Return [x, y] of the center of cell containing provided text 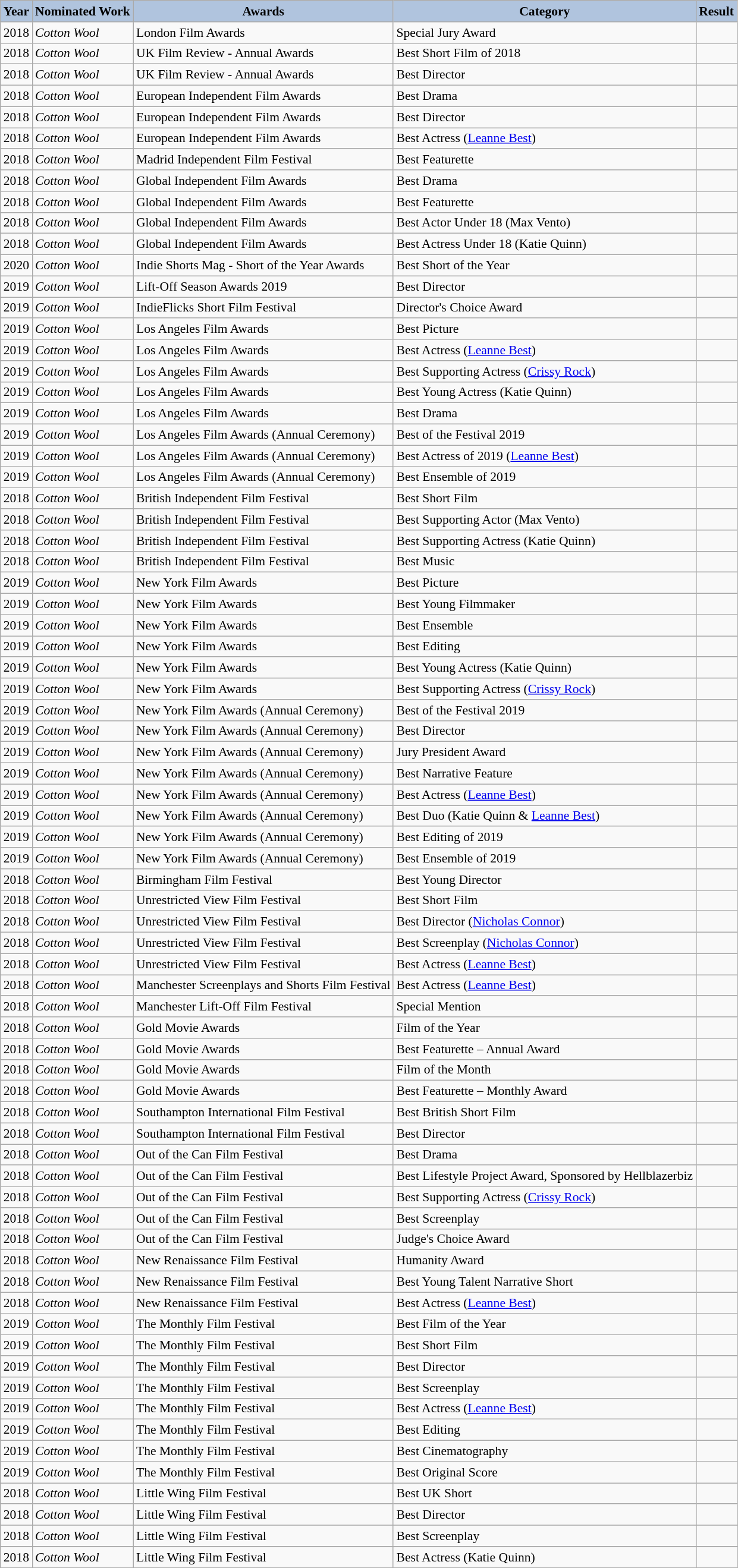
Best Director (Nicholas Connor) [545, 922]
Nominated Work [83, 11]
Best Screenplay (Nicholas Connor) [545, 943]
Result [716, 11]
Best Featurette – Annual Award [545, 1049]
Best Young Filmmaker [545, 604]
Best Young Director [545, 880]
Best Cinematography [545, 1451]
Special Jury Award [545, 33]
Film of the Year [545, 1028]
Best Supporting Actress (Katie Quinn) [545, 541]
Jury President Award [545, 752]
Best Actress of 2019 (Leanne Best) [545, 456]
Best British Short Film [545, 1113]
Best Duo (Katie Quinn & Leanne Best) [545, 816]
Manchester Screenplays and Shorts Film Festival [263, 985]
Birmingham Film Festival [263, 880]
Director's Choice Award [545, 308]
Best Actress (Katie Quinn) [545, 1557]
Year [17, 11]
Best Film of the Year [545, 1324]
Best Featurette – Monthly Award [545, 1091]
Indie Shorts Mag - Short of the Year Awards [263, 266]
Best Actress Under 18 (Katie Quinn) [545, 244]
Special Mention [545, 1007]
Best Short of the Year [545, 266]
Madrid Independent Film Festival [263, 160]
Best Editing of 2019 [545, 837]
Best Narrative Feature [545, 774]
Lift-Off Season Awards 2019 [263, 286]
IndieFlicks Short Film Festival [263, 308]
Best UK Short [545, 1494]
Category [545, 11]
Best Ensemble [545, 625]
Manchester Lift-Off Film Festival [263, 1007]
Humanity Award [545, 1261]
Best Young Talent Narrative Short [545, 1282]
2020 [17, 266]
Best Original Score [545, 1472]
London Film Awards [263, 33]
Best Supporting Actor (Max Vento) [545, 519]
Best Lifestyle Project Award, Sponsored by Hellblazerbiz [545, 1176]
Best Short Film of 2018 [545, 53]
Best Music [545, 562]
Awards [263, 11]
Judge's Choice Award [545, 1239]
Best Actor Under 18 (Max Vento) [545, 223]
Film of the Month [545, 1070]
